Identify which cell holds the provided text, then report its (X, Y) central coordinate. 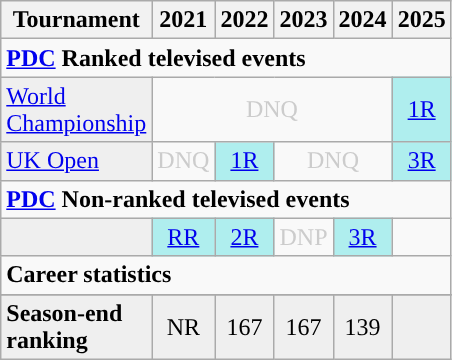
Career statistics (226, 275)
RR (184, 237)
World Championship (76, 110)
2021 (184, 20)
2022 (244, 20)
UK Open (76, 161)
Tournament (76, 20)
PDC Non-ranked televised events (226, 199)
139 (362, 326)
PDC Ranked televised events (226, 58)
Season-end ranking (76, 326)
2023 (304, 20)
2025 (422, 20)
2024 (362, 20)
NR (184, 326)
2R (244, 237)
DNP (304, 237)
